For the text-containing cell, return its midpoint in (x, y) coordinate format. 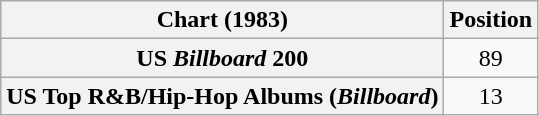
US Billboard 200 (222, 58)
13 (491, 96)
US Top R&B/Hip-Hop Albums (Billboard) (222, 96)
Position (491, 20)
89 (491, 58)
Chart (1983) (222, 20)
